From the cell containing the given text, extract its center point as [X, Y] coordinate. 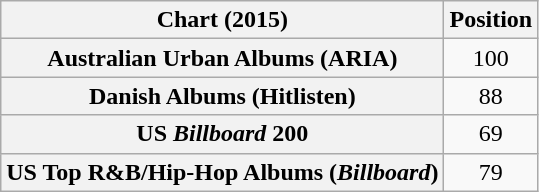
US Top R&B/Hip-Hop Albums (Billboard) [222, 172]
79 [491, 172]
Position [491, 20]
100 [491, 58]
Australian Urban Albums (ARIA) [222, 58]
88 [491, 96]
Chart (2015) [222, 20]
Danish Albums (Hitlisten) [222, 96]
69 [491, 134]
US Billboard 200 [222, 134]
